Scan for the cell matching the given text and deliver its [x, y] coordinate at center. 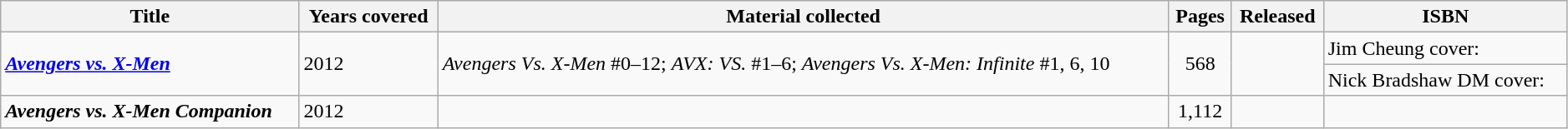
Title [150, 17]
Avengers Vs. X-Men #0–12; AVX: VS. #1–6; Avengers Vs. X-Men: Infinite #1, 6, 10 [804, 64]
ISBN [1445, 17]
Material collected [804, 17]
Nick Bradshaw DM cover: [1445, 80]
568 [1200, 64]
Jim Cheung cover: [1445, 48]
Years covered [368, 17]
Pages [1200, 17]
Released [1277, 17]
Avengers vs. X-Men [150, 64]
1,112 [1200, 112]
Avengers vs. X-Men Companion [150, 112]
